Identify which cell holds the provided text, then report its (X, Y) central coordinate. 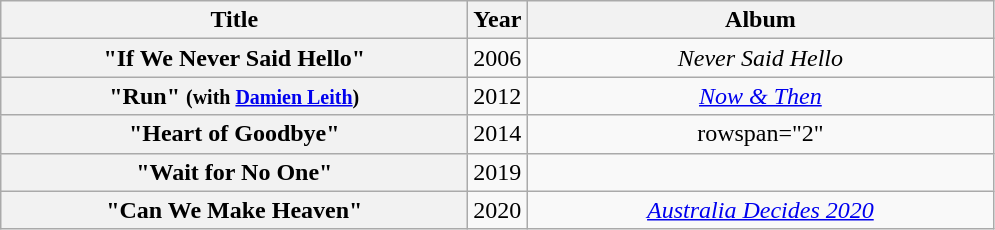
"If We Never Said Hello" (234, 58)
Title (234, 20)
rowspan="2" (760, 134)
2012 (498, 96)
Now & Then (760, 96)
Australia Decides 2020 (760, 210)
Year (498, 20)
Never Said Hello (760, 58)
"Can We Make Heaven" (234, 210)
Album (760, 20)
2019 (498, 172)
"Heart of Goodbye" (234, 134)
"Run" (with Damien Leith) (234, 96)
2020 (498, 210)
2014 (498, 134)
2006 (498, 58)
"Wait for No One" (234, 172)
